Search for the cell housing the specified text and yield its [x, y] center coordinate. 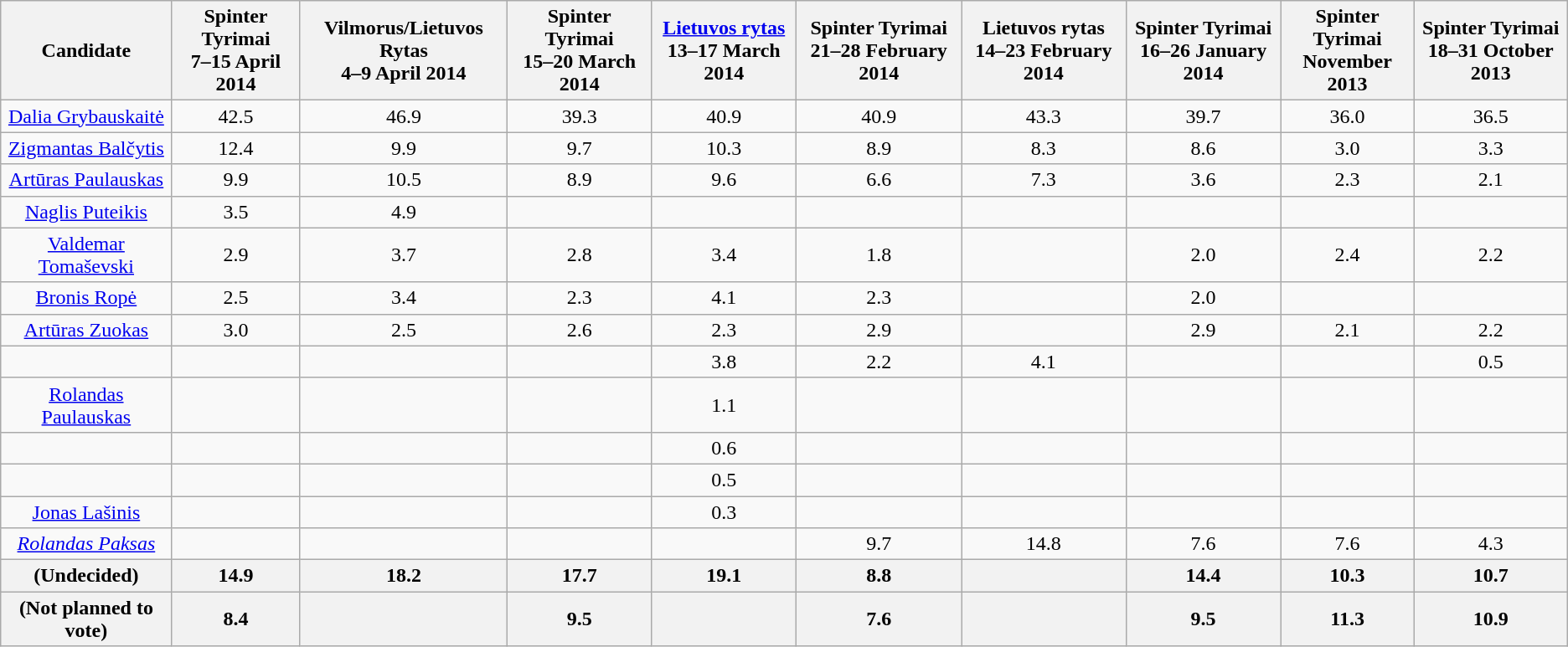
42.5 [236, 116]
10.7 [1491, 576]
Candidate [86, 50]
Dalia Grybauskaitė [86, 116]
Rolandas Paulauskas [86, 405]
14.8 [1044, 544]
Bronis Ropė [86, 298]
Lietuvos rytas14–23 February 2014 [1044, 50]
Spinter TyrimaiNovember 2013 [1347, 50]
3.3 [1491, 148]
Spinter Tyrimai15–20 March 2014 [580, 50]
7.3 [1044, 180]
1.1 [724, 405]
19.1 [724, 576]
4.3 [1491, 544]
36.0 [1347, 116]
0.6 [724, 448]
18.2 [404, 576]
2.4 [1347, 254]
Zigmantas Balčytis [86, 148]
17.7 [580, 576]
3.7 [404, 254]
Spinter Tyrimai18–31 October 2013 [1491, 50]
1.8 [879, 254]
0.3 [724, 511]
11.3 [1347, 619]
(Not planned to vote) [86, 619]
10.9 [1491, 619]
14.9 [236, 576]
Spinter Tyrimai21–28 February 2014 [879, 50]
Artūras Paulauskas [86, 180]
3.5 [236, 212]
4.9 [404, 212]
43.3 [1044, 116]
Spinter Tyrimai16–26 January 2014 [1203, 50]
8.8 [879, 576]
8.3 [1044, 148]
39.7 [1203, 116]
Lietuvos rytas13–17 March 2014 [724, 50]
Valdemar Tomaševski [86, 254]
Vilmorus/Lietuvos Rytas4–9 April 2014 [404, 50]
10.5 [404, 180]
2.8 [580, 254]
(Undecided) [86, 576]
Rolandas Paksas [86, 544]
3.6 [1203, 180]
8.6 [1203, 148]
8.4 [236, 619]
2.6 [580, 330]
14.4 [1203, 576]
6.6 [879, 180]
12.4 [236, 148]
Naglis Puteikis [86, 212]
9.6 [724, 180]
36.5 [1491, 116]
Artūras Zuokas [86, 330]
Spinter Tyrimai7–15 April 2014 [236, 50]
Jonas Lašinis [86, 511]
39.3 [580, 116]
46.9 [404, 116]
3.8 [724, 362]
